Identify which cell holds the provided text, then report its (X, Y) central coordinate. 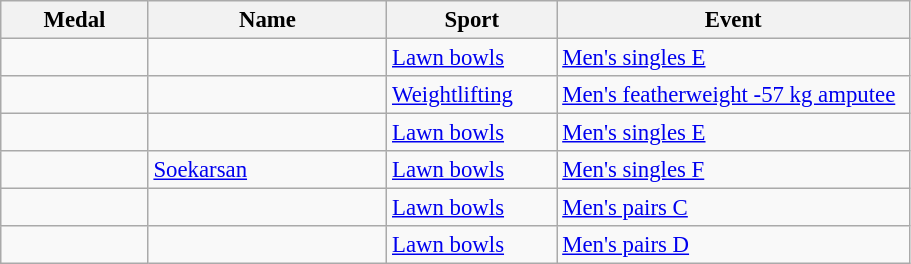
Men's pairs C (734, 208)
Men's singles F (734, 170)
Sport (472, 20)
Event (734, 20)
Men's featherweight -57 kg amputee (734, 95)
Men's pairs D (734, 245)
Weightlifting (472, 95)
Medal (74, 20)
Name (268, 20)
Soekarsan (268, 170)
